Return the [X, Y] coordinate for the center point of the cell that contains the specified text.  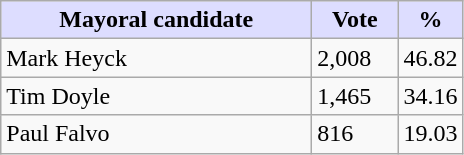
1,465 [355, 96]
19.03 [430, 134]
Mark Heyck [156, 58]
Mayoral candidate [156, 20]
816 [355, 134]
46.82 [430, 58]
Vote [355, 20]
Paul Falvo [156, 134]
34.16 [430, 96]
% [430, 20]
2,008 [355, 58]
Tim Doyle [156, 96]
